Scan for the cell matching the given text and deliver its [X, Y] coordinate at center. 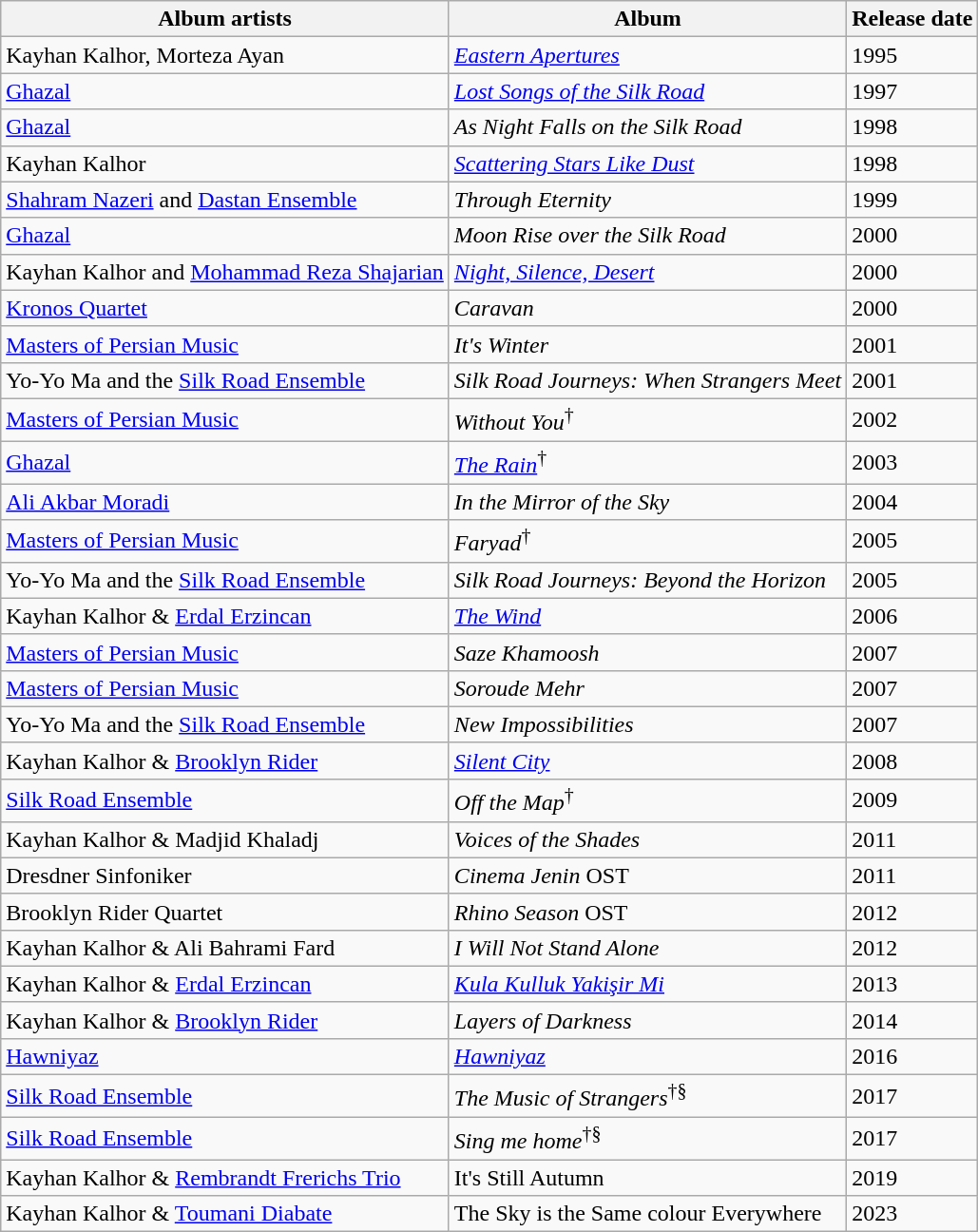
Without You† [647, 420]
Eastern Apertures [647, 55]
2019 [912, 1178]
Silk Road Journeys: When Strangers Meet [647, 380]
Night, Silence, Desert [647, 272]
Soroude Mehr [647, 688]
The Sky is the Same colour Everywhere [647, 1214]
Brooklyn Rider Quartet [225, 912]
2003 [912, 462]
Rhino Season OST [647, 912]
It's Still Autumn [647, 1178]
Kayhan Kalhor & Ali Bahrami Fard [225, 948]
In the Mirror of the Sky [647, 502]
Ali Akbar Moradi [225, 502]
Kayhan Kalhor & Madjid Khaladj [225, 839]
Caravan [647, 308]
2016 [912, 1056]
2013 [912, 984]
Cinema Jenin OST [647, 876]
Kayhan Kalhor & Toumani Diabate [225, 1214]
2023 [912, 1214]
2004 [912, 502]
Kayhan Kalhor & Rembrandt Frerichs Trio [225, 1178]
The Rain† [647, 462]
The Wind [647, 616]
2006 [912, 616]
Kayhan Kalhor, Morteza Ayan [225, 55]
2002 [912, 420]
Album [647, 19]
Shahram Nazeri and Dastan Ensemble [225, 200]
Silent City [647, 760]
The Music of Strangers†§ [647, 1097]
As Night Falls on the Silk Road [647, 127]
Saze Khamoosh [647, 652]
2009 [912, 800]
Kula Kulluk Yakişir Mi [647, 984]
Silk Road Journeys: Beyond the Horizon [647, 580]
2014 [912, 1020]
Kronos Quartet [225, 308]
Kayhan Kalhor and Mohammad Reza Shajarian [225, 272]
Moon Rise over the Silk Road [647, 236]
1999 [912, 200]
Voices of the Shades [647, 839]
Release date [912, 19]
1997 [912, 91]
Lost Songs of the Silk Road [647, 91]
Off the Map† [647, 800]
New Impossibilities [647, 724]
It's Winter [647, 344]
Dresdner Sinfoniker [225, 876]
Sing me home†§ [647, 1139]
Album artists [225, 19]
Scattering Stars Like Dust [647, 164]
1995 [912, 55]
I Will Not Stand Alone [647, 948]
Faryad† [647, 542]
Through Eternity [647, 200]
Kayhan Kalhor [225, 164]
2008 [912, 760]
Layers of Darkness [647, 1020]
